Locate the cell with the specified text and output its (X, Y) center coordinate. 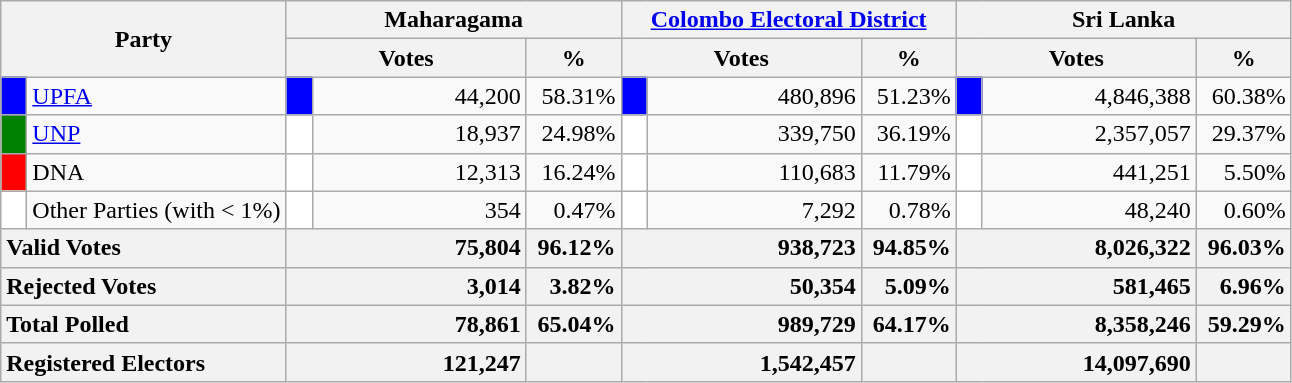
48,240 (1089, 210)
50,354 (741, 286)
75,804 (406, 248)
989,729 (741, 324)
12,313 (419, 172)
8,358,246 (1076, 324)
2,357,057 (1089, 134)
121,247 (406, 362)
94.85% (908, 248)
16.24% (574, 172)
938,723 (741, 248)
60.38% (1244, 96)
59.29% (1244, 324)
110,683 (754, 172)
65.04% (574, 324)
8,026,322 (1076, 248)
441,251 (1089, 172)
4,846,388 (1089, 96)
UPFA (156, 96)
0.47% (574, 210)
24.98% (574, 134)
14,097,690 (1076, 362)
58.31% (574, 96)
11.79% (908, 172)
1,542,457 (741, 362)
78,861 (406, 324)
18,937 (419, 134)
Maharagama (454, 20)
36.19% (908, 134)
Sri Lanka (1124, 20)
3.82% (574, 286)
UNP (156, 134)
5.09% (908, 286)
Other Parties (with < 1%) (156, 210)
96.03% (1244, 248)
Colombo Electoral District (788, 20)
0.60% (1244, 210)
0.78% (908, 210)
Registered Electors (144, 362)
DNA (156, 172)
7,292 (754, 210)
44,200 (419, 96)
Valid Votes (144, 248)
Rejected Votes (144, 286)
64.17% (908, 324)
339,750 (754, 134)
480,896 (754, 96)
29.37% (1244, 134)
354 (419, 210)
6.96% (1244, 286)
96.12% (574, 248)
Total Polled (144, 324)
3,014 (406, 286)
5.50% (1244, 172)
Party (144, 39)
581,465 (1076, 286)
51.23% (908, 96)
